Return [x, y] of the center of cell containing provided text 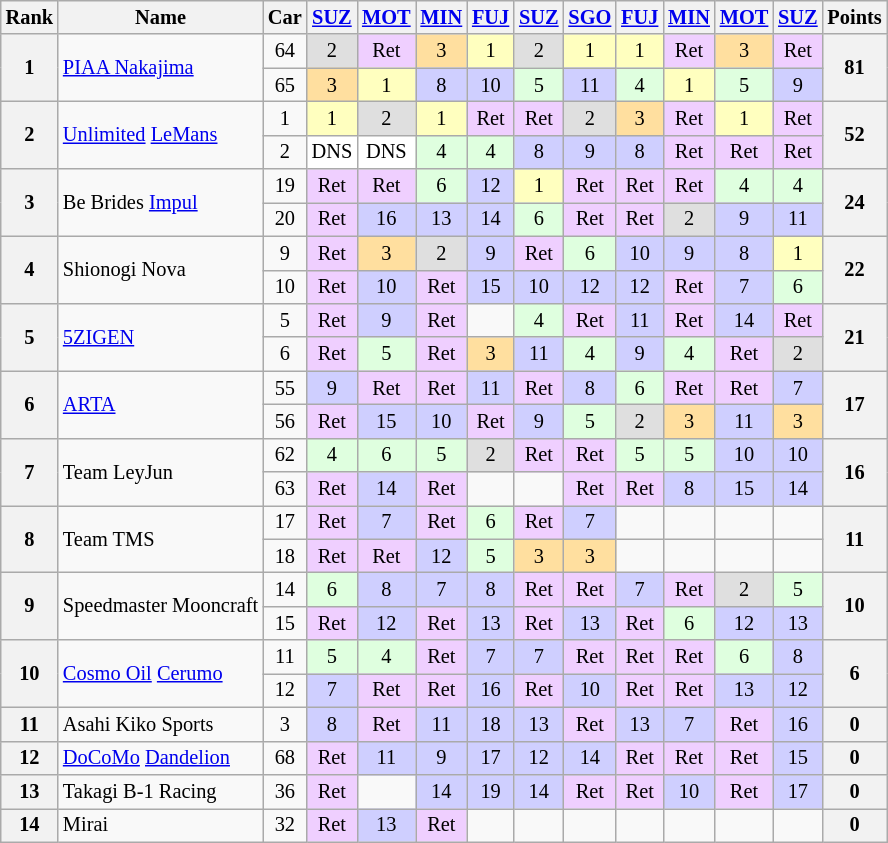
PIAA Nakajima [160, 68]
62 [285, 455]
68 [285, 758]
81 [855, 68]
24 [855, 202]
Unlimited LeMans [160, 134]
52 [855, 134]
DoCoMo Dandelion [160, 758]
Points [855, 17]
65 [285, 85]
Takagi B-1 Racing [160, 791]
Asahi Kiko Sports [160, 724]
Shionogi Nova [160, 270]
Be Brides Impul [160, 202]
5ZIGEN [160, 336]
Cosmo Oil Cerumo [160, 674]
ARTA [160, 404]
56 [285, 421]
64 [285, 51]
Team LeyJun [160, 472]
20 [285, 219]
22 [855, 270]
63 [285, 489]
Name [160, 17]
32 [285, 825]
Mirai [160, 825]
21 [855, 336]
Rank [30, 17]
55 [285, 388]
SGO [590, 17]
36 [285, 791]
Team TMS [160, 538]
Speedmaster Mooncraft [160, 606]
Car [285, 17]
